Pinpoint the cell where the given text exists, returning its [x, y] midpoint coordinate. 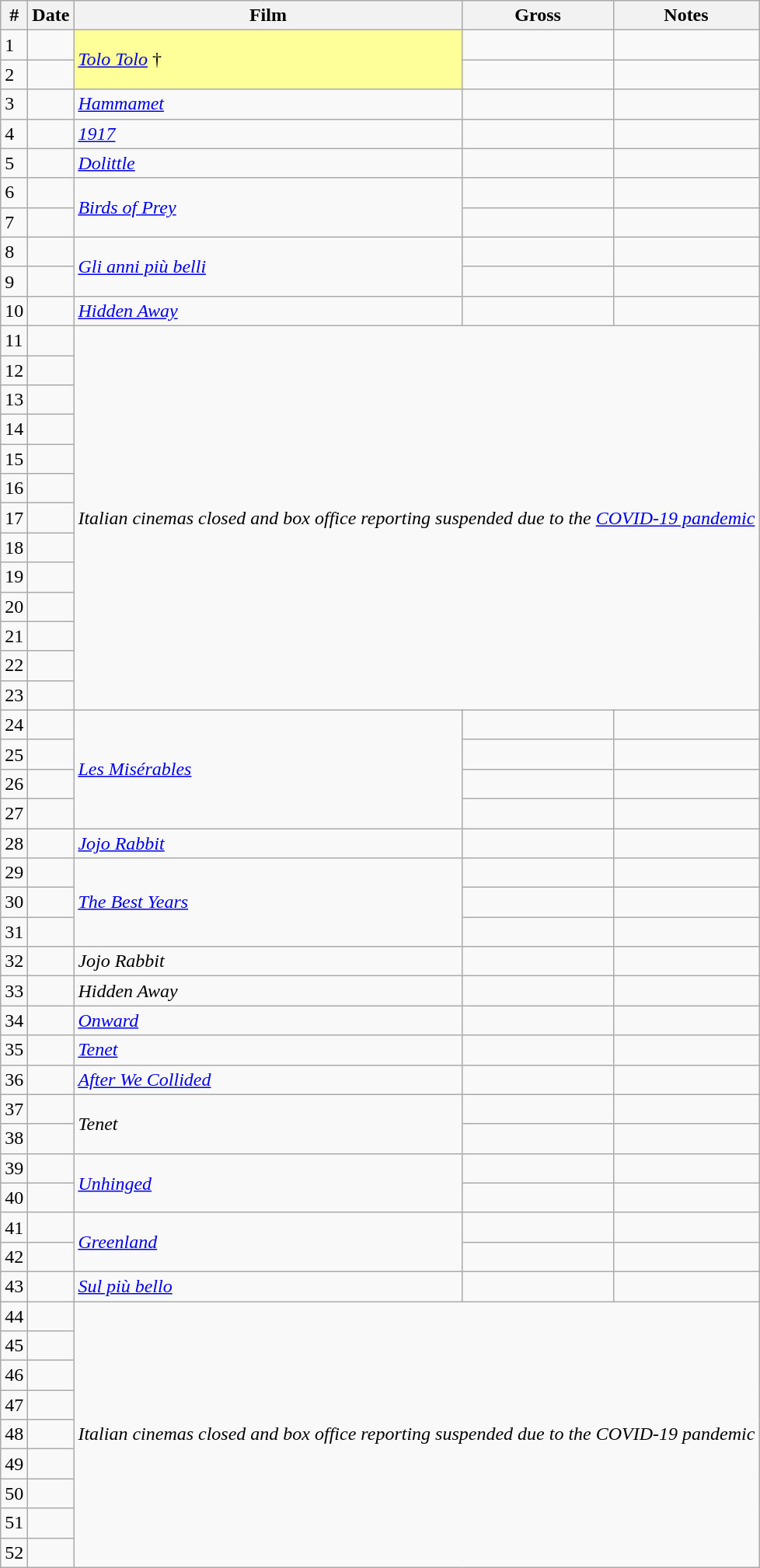
12 [14, 370]
50 [14, 1493]
45 [14, 1346]
46 [14, 1375]
44 [14, 1316]
29 [14, 873]
Film [268, 16]
15 [14, 459]
Greenland [268, 1242]
49 [14, 1464]
9 [14, 281]
16 [14, 488]
2 [14, 75]
5 [14, 163]
32 [14, 961]
Hammamet [268, 104]
Birds of Prey [268, 207]
18 [14, 548]
Gli anni più belli [268, 266]
Notes [686, 16]
6 [14, 193]
24 [14, 725]
Dolittle [268, 163]
41 [14, 1227]
35 [14, 1050]
10 [14, 311]
38 [14, 1139]
Onward [268, 1020]
42 [14, 1257]
13 [14, 400]
Sul più bello [268, 1286]
34 [14, 1020]
# [14, 16]
1 [14, 45]
47 [14, 1405]
Les Misérables [268, 769]
36 [14, 1080]
25 [14, 754]
The Best Years [268, 902]
39 [14, 1168]
27 [14, 813]
8 [14, 252]
Date [51, 16]
19 [14, 577]
7 [14, 222]
51 [14, 1523]
22 [14, 666]
Unhinged [268, 1183]
28 [14, 843]
1917 [268, 134]
11 [14, 340]
21 [14, 636]
17 [14, 518]
23 [14, 695]
20 [14, 607]
52 [14, 1552]
30 [14, 902]
40 [14, 1198]
31 [14, 932]
14 [14, 429]
26 [14, 784]
Tolo Tolo † [268, 60]
After We Collided [268, 1080]
Gross [538, 16]
33 [14, 991]
37 [14, 1109]
43 [14, 1286]
4 [14, 134]
48 [14, 1434]
3 [14, 104]
